Detect which cell encompasses the target text, then output its (X, Y) center coordinate. 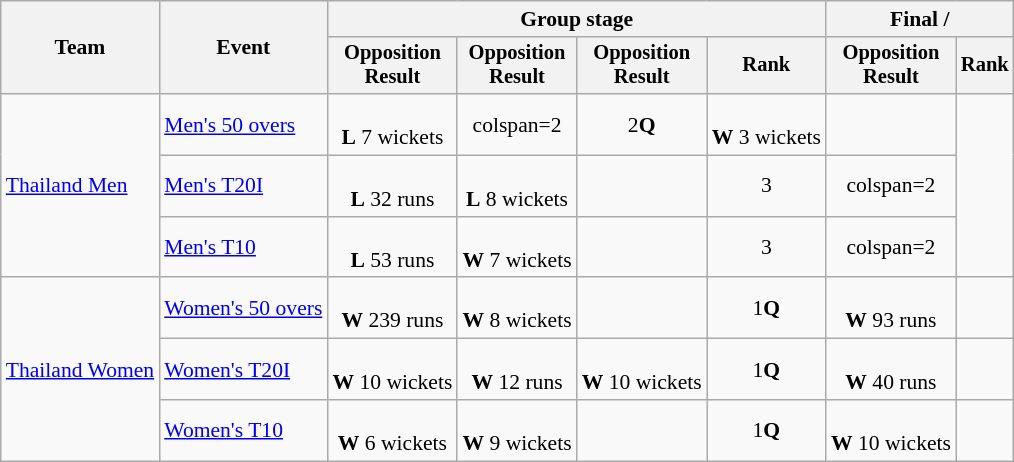
Final / (920, 19)
2Q (642, 124)
W 9 wickets (516, 430)
L 53 runs (392, 248)
L 8 wickets (516, 186)
W 12 runs (516, 370)
W 8 wickets (516, 308)
W 7 wickets (516, 248)
Group stage (576, 19)
W 239 runs (392, 308)
Men's 50 overs (243, 124)
Men's T10 (243, 248)
Thailand Men (80, 186)
W 93 runs (891, 308)
W 3 wickets (766, 124)
Women's 50 overs (243, 308)
W 40 runs (891, 370)
Event (243, 48)
Thailand Women (80, 370)
Women's T10 (243, 430)
Women's T20I (243, 370)
Men's T20I (243, 186)
L 7 wickets (392, 124)
L 32 runs (392, 186)
W 6 wickets (392, 430)
Team (80, 48)
